Determine the [x, y] coordinate at the center of the cell enclosing the given text.  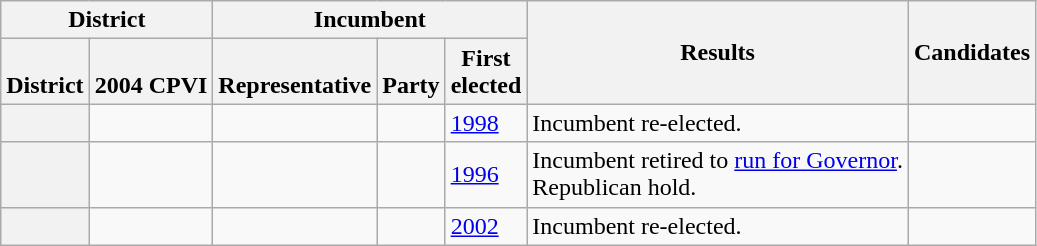
1996 [486, 174]
Incumbent [370, 20]
Representative [295, 72]
2004 CPVI [151, 72]
Incumbent retired to run for Governor.Republican hold. [718, 174]
Candidates [972, 52]
1998 [486, 123]
2002 [486, 226]
Firstelected [486, 72]
Party [411, 72]
Results [718, 52]
